Search for the cell housing the specified text and yield its (X, Y) center coordinate. 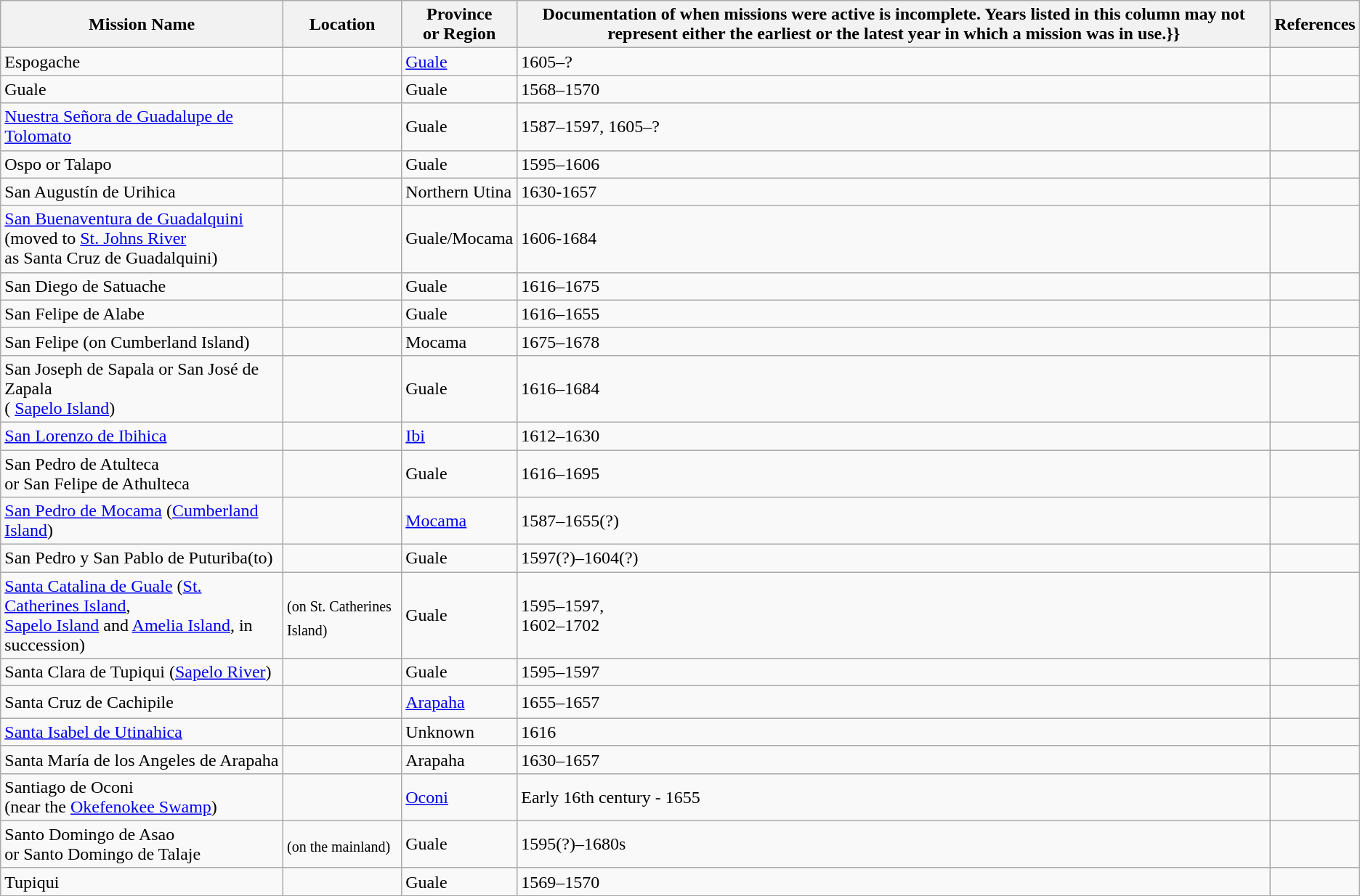
Northern Utina (459, 192)
San Joseph de Sapala or San José de Zapala( Sapelo Island) (142, 388)
Santa Catalina de Guale (St. Catherines Island, Sapelo Island and Amelia Island, in succession) (142, 616)
1655–1657 (894, 702)
Santo Domingo de Asao or Santo Domingo de Talaje (142, 844)
(on the mainland) (341, 844)
San Augustín de Urihica (142, 192)
1605–? (894, 62)
1612–1630 (894, 436)
Santa Cruz de Cachipile (142, 702)
1595(?)–1680s (894, 844)
1616–1675 (894, 286)
San Pedro de Atulteca or San Felipe de Athulteca (142, 473)
Mission Name (142, 25)
1595–1606 (894, 164)
(on St. Catherines Island) (341, 616)
Guale/Mocama (459, 239)
1595–1597,1602–1702 (894, 616)
Ospo or Talapo (142, 164)
Santa Isabel de Utinahica (142, 732)
1597(?)–1604(?) (894, 558)
1630-1657 (894, 192)
1569–1570 (894, 881)
Espogache (142, 62)
1616 (894, 732)
1606-1684 (894, 239)
Santa Clara de Tupiqui (Sapelo River) (142, 672)
Santa María de los Angeles de Arapaha (142, 759)
San Felipe de Alabe (142, 314)
1587–1655(?) (894, 521)
1595–1597 (894, 672)
Location (341, 25)
Tupiqui (142, 881)
Nuestra Señora de Guadalupe de Tolomato (142, 126)
1568–1570 (894, 89)
Provinceor Region (459, 25)
1587–1597, 1605–? (894, 126)
Unknown (459, 732)
San Pedro y San Pablo de Puturiba(to) (142, 558)
Oconi (459, 797)
Early 16th century - 1655 (894, 797)
1616–1655 (894, 314)
1616–1695 (894, 473)
San Felipe (on Cumberland Island) (142, 341)
1675–1678 (894, 341)
1616–1684 (894, 388)
Santiago de Oconi (near the Okefenokee Swamp) (142, 797)
San Buenaventura de Guadalquini (moved to St. Johns River as Santa Cruz de Guadalquini) (142, 239)
1630–1657 (894, 759)
References (1315, 25)
San Pedro de Mocama (Cumberland Island) (142, 521)
San Diego de Satuache (142, 286)
Ibi (459, 436)
San Lorenzo de Ibihica (142, 436)
